For the text-containing cell, return its midpoint in (x, y) coordinate format. 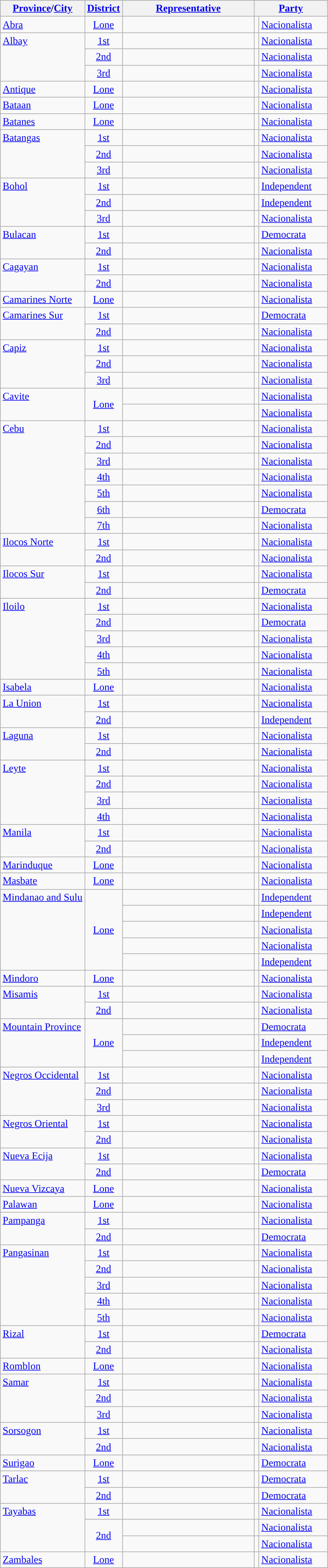
Negros Occidental (42, 1091)
Romblon (42, 1366)
Nueva Ecija (42, 1164)
Province/City (42, 8)
Capiz (42, 364)
Bulacan (42, 243)
Party (291, 8)
Ilocos Sur (42, 582)
6th (104, 510)
Camarines Sur (42, 324)
Camarines Norte (42, 299)
Bohol (42, 202)
Laguna (42, 744)
Cagayan (42, 275)
Batangas (42, 154)
Manila (42, 841)
7th (104, 526)
Palawan (42, 1204)
Representative (188, 8)
Bataan (42, 105)
Rizal (42, 1342)
Nueva Vizcaya (42, 1188)
Samar (42, 1398)
Tayabas (42, 1528)
Batanes (42, 121)
Albay (42, 57)
District (104, 8)
Ilocos Norte (42, 550)
Pampanga (42, 1228)
Masbate (42, 881)
Abra (42, 25)
Negros Oriental (42, 1132)
Isabela (42, 687)
Surigao (42, 1463)
Leyte (42, 792)
Antique (42, 89)
Cebu (42, 477)
Misamis (42, 1002)
Iloilo (42, 639)
Cavite (42, 404)
Mindoro (42, 978)
Mountain Province (42, 1043)
Sorsogon (42, 1439)
Mindanao and Sulu (42, 929)
Marinduque (42, 865)
Tarlac (42, 1487)
Zambales (42, 1560)
Pangasinan (42, 1285)
La Union (42, 711)
